From the cell containing the given text, extract its center point as (X, Y) coordinate. 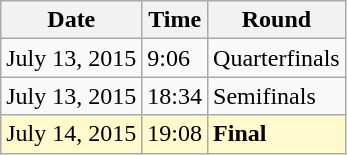
Date (72, 20)
9:06 (175, 58)
Final (277, 134)
Round (277, 20)
19:08 (175, 134)
Time (175, 20)
Semifinals (277, 96)
Quarterfinals (277, 58)
18:34 (175, 96)
July 14, 2015 (72, 134)
